Provide the (X, Y) coordinate of the cell's center where the given text is located.  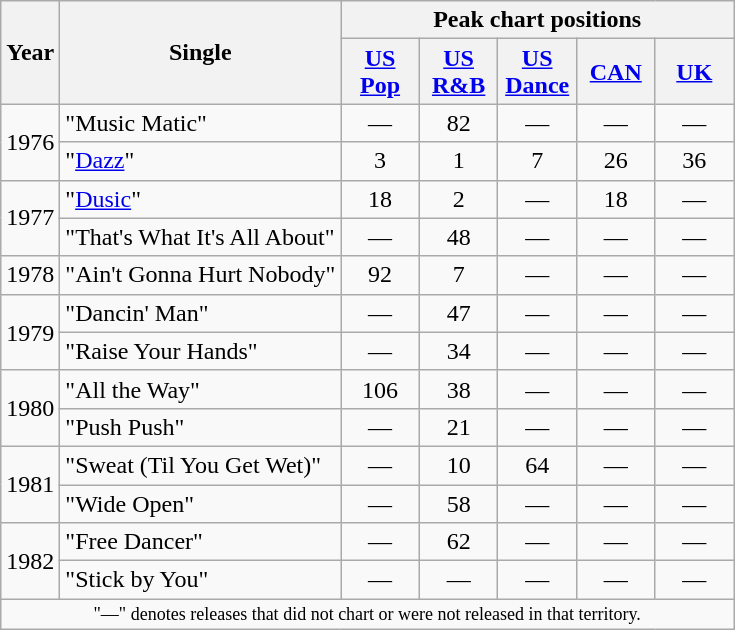
"Ain't Gonna Hurt Nobody" (200, 275)
21 (458, 427)
US R&B (458, 72)
82 (458, 123)
10 (458, 465)
3 (380, 161)
36 (694, 161)
US Pop (380, 72)
1976 (30, 142)
"That's What It's All About" (200, 237)
47 (458, 313)
"Push Push" (200, 427)
"Music Matic" (200, 123)
Single (200, 52)
UK (694, 72)
"Raise Your Hands" (200, 351)
92 (380, 275)
1980 (30, 408)
1981 (30, 484)
38 (458, 389)
64 (538, 465)
2 (458, 199)
"Dazz" (200, 161)
"Free Dancer" (200, 542)
1 (458, 161)
"Dusic" (200, 199)
"Sweat (Til You Get Wet)" (200, 465)
CAN (616, 72)
62 (458, 542)
48 (458, 237)
34 (458, 351)
1982 (30, 561)
26 (616, 161)
"Dancin' Man" (200, 313)
106 (380, 389)
1978 (30, 275)
1977 (30, 218)
Year (30, 52)
"—" denotes releases that did not chart or were not released in that territory. (368, 614)
58 (458, 503)
Peak chart positions (538, 20)
US Dance (538, 72)
"Wide Open" (200, 503)
1979 (30, 332)
"All the Way" (200, 389)
"Stick by You" (200, 580)
